Pinpoint the cell where the given text exists, returning its [X, Y] midpoint coordinate. 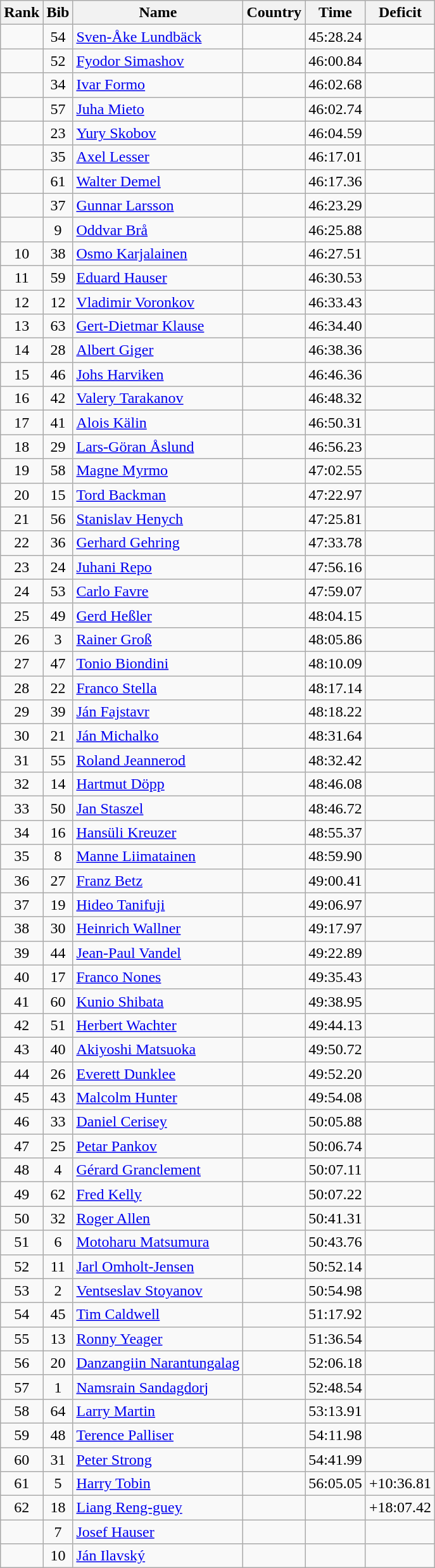
Josef Hauser [158, 1532]
Tonio Biondini [158, 663]
49:38.95 [336, 1001]
Gerhard Gehring [158, 543]
Walter Demel [158, 181]
46:23.29 [336, 205]
Johs Harviken [158, 374]
53:13.91 [336, 1411]
Osmo Karjalainen [158, 253]
Peter Strong [158, 1459]
Namsrain Sandagdorj [158, 1387]
Juhani Repo [158, 567]
50:06.74 [336, 1146]
4 [58, 1170]
Akiyoshi Matsuoka [158, 1049]
49:54.08 [336, 1098]
Albert Giger [158, 350]
+18:07.42 [400, 1508]
Jean-Paul Vandel [158, 953]
64 [58, 1411]
48:10.09 [336, 663]
Hideo Tanifuji [158, 905]
Yury Skobov [158, 133]
Bib [58, 13]
48:32.42 [336, 760]
46:27.51 [336, 253]
Sven-Åke Lundbäck [158, 37]
Gerd Heßler [158, 615]
46:00.84 [336, 61]
56:05.05 [336, 1484]
Hansüli Kreuzer [158, 832]
49:17.97 [336, 929]
48:18.22 [336, 712]
Ján Michalko [158, 736]
Danzangiin Narantungalag [158, 1363]
48:05.86 [336, 639]
49:52.20 [336, 1074]
Heinrich Wallner [158, 929]
Hartmut Döpp [158, 784]
46:50.31 [336, 423]
Axel Lesser [158, 157]
48:17.14 [336, 687]
51:17.92 [336, 1315]
Tord Backman [158, 495]
49:06.97 [336, 905]
47:33.78 [336, 543]
Deficit [400, 13]
Gérard Granclement [158, 1170]
47:25.81 [336, 519]
Fred Kelly [158, 1194]
46:02.68 [336, 85]
47:02.55 [336, 471]
Country [274, 13]
49:50.72 [336, 1049]
2 [58, 1291]
Franco Stella [158, 687]
49:35.43 [336, 977]
48:04.15 [336, 615]
Rainer Groß [158, 639]
46:04.59 [336, 133]
48:46.08 [336, 784]
Franco Nones [158, 977]
50:54.98 [336, 1291]
Alois Kälin [158, 423]
7 [58, 1532]
6 [58, 1242]
46:02.74 [336, 109]
Juha Mieto [158, 109]
Motoharu Matsumura [158, 1242]
Ronny Yeager [158, 1339]
Stanislav Henych [158, 519]
Terence Palliser [158, 1435]
48:59.90 [336, 857]
Ivar Formo [158, 85]
Gert-Dietmar Klause [158, 326]
46:48.32 [336, 398]
50:41.31 [336, 1218]
Herbert Wachter [158, 1025]
Roger Allen [158, 1218]
50:43.76 [336, 1242]
52:48.54 [336, 1387]
Larry Martin [158, 1411]
Magne Myrmo [158, 471]
Eduard Hauser [158, 277]
63 [58, 326]
48:55.37 [336, 832]
46:38.36 [336, 350]
Petar Pankov [158, 1146]
Roland Jeannerod [158, 760]
52:06.18 [336, 1363]
47:59.07 [336, 591]
Manne Liimatainen [158, 857]
Gunnar Larsson [158, 205]
+10:36.81 [400, 1484]
47:56.16 [336, 567]
51:36.54 [336, 1339]
46:25.88 [336, 229]
3 [58, 639]
46:33.43 [336, 302]
Vladimir Voronkov [158, 302]
Everett Dunklee [158, 1074]
Ján Ilavský [158, 1556]
46:34.40 [336, 326]
Carlo Favre [158, 591]
Ventseslav Stoyanov [158, 1291]
46:56.23 [336, 447]
49:22.89 [336, 953]
Harry Tobin [158, 1484]
Liang Reng-guey [158, 1508]
49:00.41 [336, 881]
46:17.36 [336, 181]
54:41.99 [336, 1459]
46:46.36 [336, 374]
8 [58, 857]
50:52.14 [336, 1266]
5 [58, 1484]
50:05.88 [336, 1122]
Daniel Cerisey [158, 1122]
Malcolm Hunter [158, 1098]
Rank [22, 13]
46:17.01 [336, 157]
54:11.98 [336, 1435]
Time [336, 13]
Oddvar Brå [158, 229]
46:30.53 [336, 277]
Fyodor Simashov [158, 61]
Lars-Göran Åslund [158, 447]
Ján Fajstavr [158, 712]
Valery Tarakanov [158, 398]
Jan Staszel [158, 808]
Jarl Omholt-Jensen [158, 1266]
45:28.24 [336, 37]
1 [58, 1387]
Franz Betz [158, 881]
48:46.72 [336, 808]
47:22.97 [336, 495]
Name [158, 13]
49:44.13 [336, 1025]
50:07.22 [336, 1194]
Kunio Shibata [158, 1001]
48:31.64 [336, 736]
9 [58, 229]
Tim Caldwell [158, 1315]
50:07.11 [336, 1170]
